Detect which cell encompasses the target text, then output its (x, y) center coordinate. 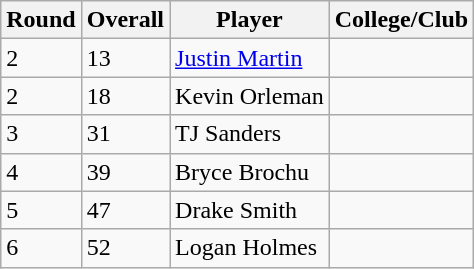
52 (125, 248)
Round (41, 20)
Player (250, 20)
Overall (125, 20)
6 (41, 248)
Logan Holmes (250, 248)
Kevin Orleman (250, 96)
Justin Martin (250, 58)
18 (125, 96)
39 (125, 172)
4 (41, 172)
5 (41, 210)
13 (125, 58)
47 (125, 210)
College/Club (401, 20)
3 (41, 134)
Bryce Brochu (250, 172)
31 (125, 134)
TJ Sanders (250, 134)
Drake Smith (250, 210)
